Search for the cell housing the specified text and yield its [x, y] center coordinate. 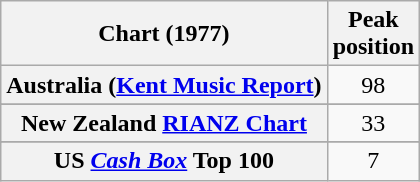
Chart (1977) [164, 34]
98 [373, 85]
Peakposition [373, 34]
US Cash Box Top 100 [164, 161]
New Zealand RIANZ Chart [164, 123]
33 [373, 123]
7 [373, 161]
Australia (Kent Music Report) [164, 85]
